Identify which cell holds the provided text, then report its [x, y] central coordinate. 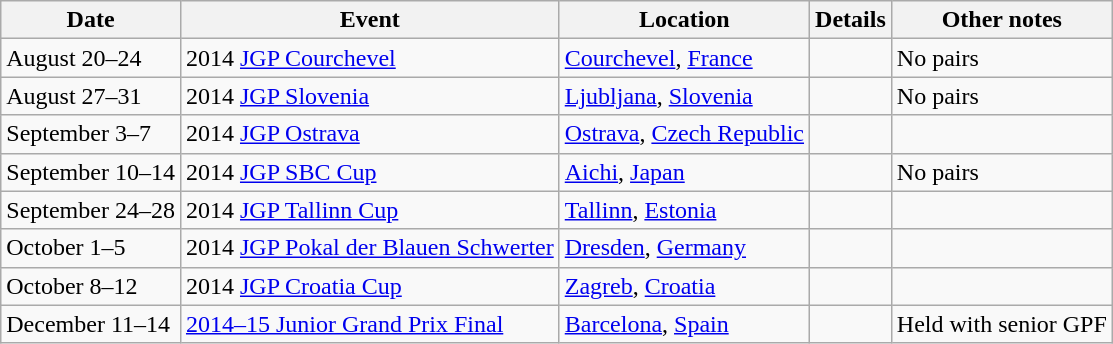
December 11–14 [91, 324]
2014–15 Junior Grand Prix Final [370, 324]
Ljubljana, Slovenia [684, 96]
2014 JGP Tallinn Cup [370, 210]
2014 JGP Courchevel [370, 58]
August 27–31 [91, 96]
Barcelona, Spain [684, 324]
Ostrava, Czech Republic [684, 134]
Date [91, 20]
Dresden, Germany [684, 248]
2014 JGP Slovenia [370, 96]
October 8–12 [91, 286]
2014 JGP Ostrava [370, 134]
October 1–5 [91, 248]
2014 JGP SBC Cup [370, 172]
Tallinn, Estonia [684, 210]
Location [684, 20]
Details [851, 20]
Event [370, 20]
August 20–24 [91, 58]
Zagreb, Croatia [684, 286]
2014 JGP Pokal der Blauen Schwerter [370, 248]
September 10–14 [91, 172]
2014 JGP Croatia Cup [370, 286]
Other notes [1002, 20]
September 3–7 [91, 134]
Courchevel, France [684, 58]
Held with senior GPF [1002, 324]
September 24–28 [91, 210]
Aichi, Japan [684, 172]
